Scan for the cell matching the given text and deliver its [x, y] coordinate at center. 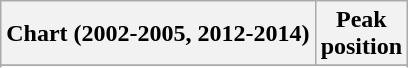
Chart (2002-2005, 2012-2014) [158, 34]
Peakposition [361, 34]
